Identify which cell holds the provided text, then report its (x, y) central coordinate. 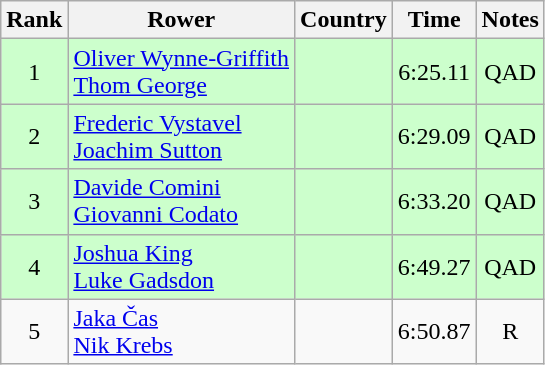
6:49.27 (434, 266)
R (510, 332)
6:25.11 (434, 72)
Time (434, 20)
Oliver Wynne-GriffithThom George (182, 72)
3 (34, 202)
Joshua KingLuke Gadsdon (182, 266)
Davide CominiGiovanni Codato (182, 202)
Notes (510, 20)
5 (34, 332)
Rower (182, 20)
2 (34, 136)
6:33.20 (434, 202)
6:29.09 (434, 136)
4 (34, 266)
6:50.87 (434, 332)
Jaka ČasNik Krebs (182, 332)
Rank (34, 20)
Frederic VystavelJoachim Sutton (182, 136)
Country (344, 20)
1 (34, 72)
